From the cell containing the given text, extract its center point as [X, Y] coordinate. 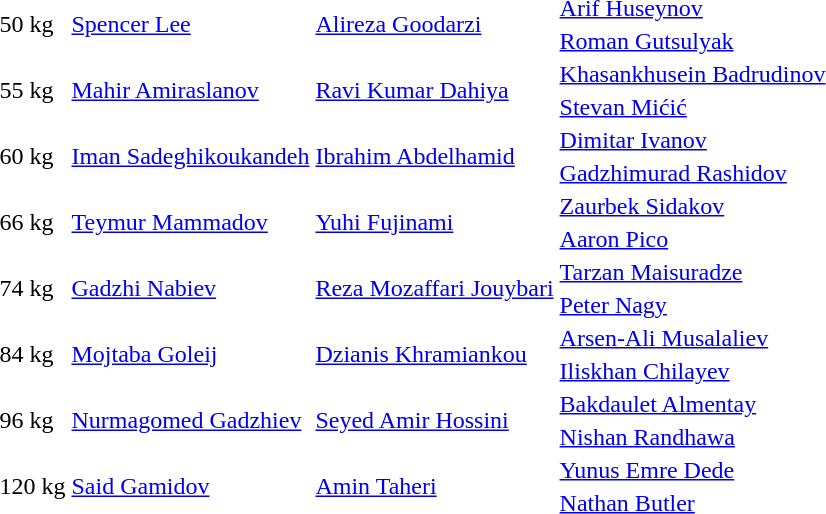
Seyed Amir Hossini [434, 420]
Mojtaba Goleij [190, 354]
Ravi Kumar Dahiya [434, 90]
Nurmagomed Gadzhiev [190, 420]
Reza Mozaffari Jouybari [434, 288]
Iman Sadeghikoukandeh [190, 156]
Mahir Amiraslanov [190, 90]
Gadzhi Nabiev [190, 288]
Teymur Mammadov [190, 222]
Dzianis Khramiankou [434, 354]
Yuhi Fujinami [434, 222]
Ibrahim Abdelhamid [434, 156]
